For the text-containing cell, return its midpoint in [X, Y] coordinate format. 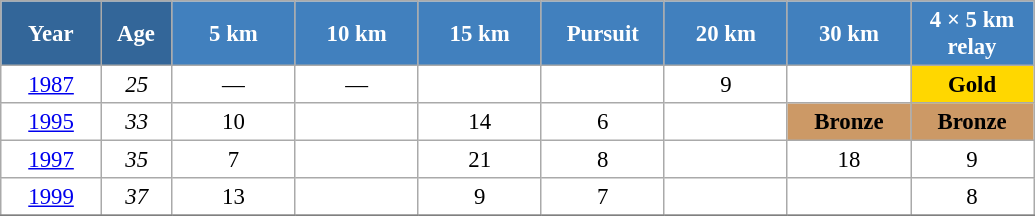
37 [136, 197]
35 [136, 160]
Year [52, 34]
1999 [52, 197]
13 [234, 197]
10 [234, 122]
20 km [726, 34]
10 km [356, 34]
21 [480, 160]
6 [602, 122]
5 km [234, 34]
25 [136, 85]
30 km [848, 34]
Age [136, 34]
18 [848, 160]
4 × 5 km relay [972, 34]
14 [480, 122]
Gold [972, 85]
1995 [52, 122]
1997 [52, 160]
1987 [52, 85]
Pursuit [602, 34]
15 km [480, 34]
33 [136, 122]
